Determine the (x, y) coordinate at the center of the cell enclosing the given text.  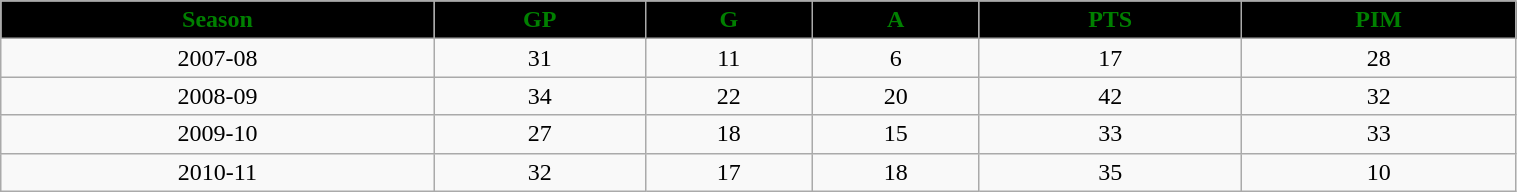
11 (728, 58)
PTS (1110, 20)
28 (1378, 58)
6 (896, 58)
31 (540, 58)
42 (1110, 96)
2007-08 (218, 58)
GP (540, 20)
PIM (1378, 20)
G (728, 20)
2008-09 (218, 96)
22 (728, 96)
35 (1110, 172)
A (896, 20)
27 (540, 134)
15 (896, 134)
Season (218, 20)
20 (896, 96)
2010-11 (218, 172)
34 (540, 96)
10 (1378, 172)
2009-10 (218, 134)
